Output the [X, Y] coordinate of the center of the cell containing the given text.  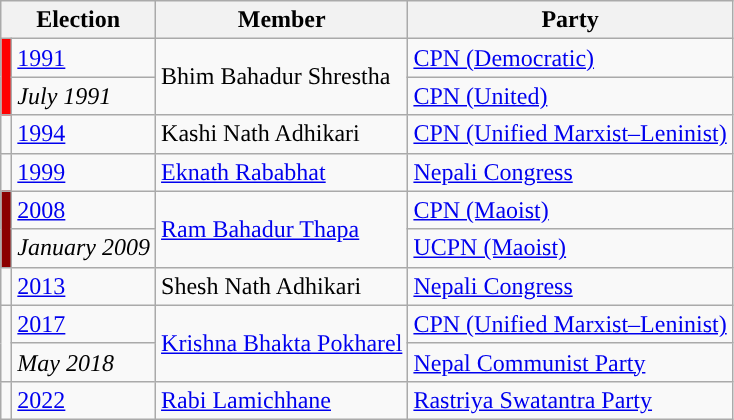
Nepal Communist Party [570, 362]
CPN (Maoist) [570, 210]
1994 [84, 134]
UCPN (Maoist) [570, 248]
Rabi Lamichhane [282, 400]
Member [282, 20]
Party [570, 20]
2013 [84, 286]
2008 [84, 210]
Bhim Bahadur Shrestha [282, 77]
Kashi Nath Adhikari [282, 134]
Krishna Bhakta Pokharel [282, 343]
2022 [84, 400]
Rastriya Swatantra Party [570, 400]
May 2018 [84, 362]
January 2009 [84, 248]
1991 [84, 58]
CPN (United) [570, 96]
CPN (Democratic) [570, 58]
1999 [84, 172]
July 1991 [84, 96]
Shesh Nath Adhikari [282, 286]
Ram Bahadur Thapa [282, 229]
2017 [84, 324]
Election [78, 20]
Eknath Rababhat [282, 172]
